Locate the cell with the specified text and output its (X, Y) center coordinate. 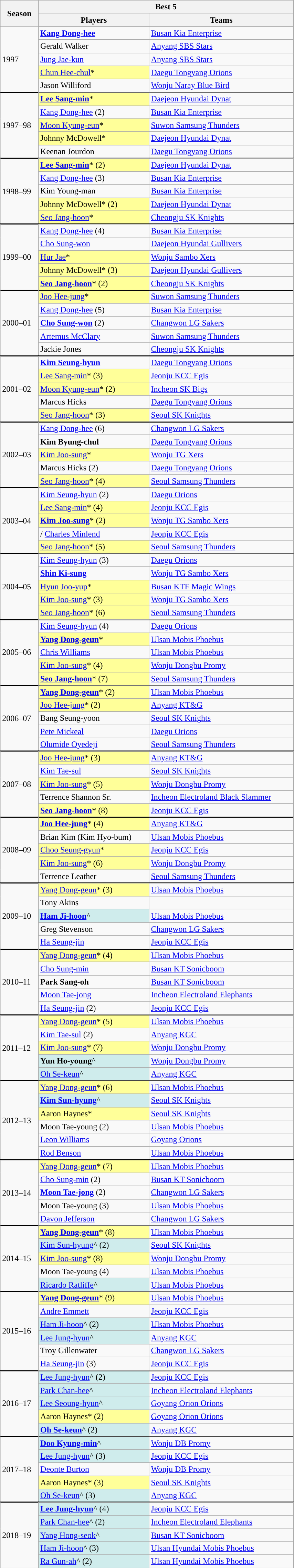
Kim Seung-hyun (2) (94, 494)
Ham Ji-hoon^ (94, 916)
Wonju TG Xers (221, 455)
1999–00 (19, 257)
Yang Dong-geun* (5) (94, 1021)
Players (94, 20)
Brian Kim (Kim Hyo-bum) (94, 837)
Jason Williford (94, 86)
Ha Seung-jin (94, 942)
Park Chan-hee^ (94, 1390)
2015–16 (19, 1331)
Goyang Orions (221, 1140)
Shin Ki-sung (94, 573)
Seo Jang-hoon* (4) (94, 481)
Yang Dong-geun* (8) (94, 1232)
Cho Sung-won (94, 244)
Kim Joo-sung* (8) (94, 1258)
Kim Sun-hyung^ (94, 1100)
Moon Tae-young (2) (94, 1127)
Seo Jang-hoon* (94, 217)
Johnny McDowell* (3) (94, 270)
Ham Ji-hoon^ (2) (94, 1324)
Artemus McClary (94, 336)
Yang Dong-geun* (6) (94, 1087)
2002–03 (19, 455)
/ Charles Minlend (94, 533)
Oh Se-keun^ (94, 1074)
Joo Hee-jung* (94, 297)
Moon Kyung-eun* (2) (94, 389)
Moon Tae-young (3) (94, 1206)
Bang Seung-yoon (94, 718)
2013–14 (19, 1192)
Aaron Haynes* (3) (94, 1482)
2011–12 (19, 1048)
Cho Sung-min (94, 969)
Kang Dong-hee (4) (94, 231)
Gerald Walker (94, 46)
Seo Jang-hoon* (8) (94, 810)
Kim Byung-chul (94, 441)
Ricardo Ratliffe^ (94, 1285)
Lee Jung-hyun^ (4) (94, 1509)
Yun Ho-young^ (94, 1061)
Joo Hee-jung* (4) (94, 824)
Yang Hong-seok^ (94, 1535)
Jackie Jones (94, 349)
Lee Sang-min* (4) (94, 507)
2016–17 (19, 1404)
Seo Jang-hoon* (5) (94, 547)
Ra Gun-ah^ (2) (94, 1561)
Seo Jang-hoon* (3) (94, 415)
Kang Dong-hee (2) (94, 112)
2018–19 (19, 1535)
Kang Dong-hee (3) (94, 178)
Moon Tae-young (4) (94, 1271)
Aaron Haynes* (94, 1113)
Kim Joo-sung* (3) (94, 600)
Joo Hee-jung* (2) (94, 705)
Marcus Hicks (2) (94, 468)
Best 5 (166, 7)
2008–09 (19, 850)
Olumide Oyedeji (94, 745)
2007–08 (19, 784)
Season (19, 13)
Oh Se-keun^ (3) (94, 1496)
Incheon Electroland Black Slammer (221, 797)
Ham Ji-hoon^ (3) (94, 1548)
Andre Emmett (94, 1311)
Tony Akins (94, 903)
Seo Jang-hoon* (2) (94, 283)
Cho Sung-won (2) (94, 323)
Incheon SK Bigs (221, 389)
Kim Tae-sul (2) (94, 1035)
Oh Se-keun^ (2) (94, 1430)
1997–98 (19, 126)
Hyun Joo-yup* (94, 587)
Moon Kyung-eun* (94, 125)
Kim Joo-sung* (2) (94, 520)
2005–06 (19, 652)
Lee Sang-min* (94, 99)
Kim Joo-sung* (5) (94, 784)
Kim Tae-sul (94, 771)
Lee Jung-hyun^ (2) (94, 1377)
Kim Joo-sung* (6) (94, 863)
Kim Joo-sung* (4) (94, 666)
2006–07 (19, 719)
Kang Dong-hee (5) (94, 310)
Kim Young-man (94, 191)
Kang Dong-hee (6) (94, 428)
Chun Hee-chul* (94, 72)
Johnny McDowell* (2) (94, 204)
1998–99 (19, 191)
Moon Tae-jong (2) (94, 1192)
Lee Jung-hyun^ (94, 1337)
Wonju Naray Blue Bird (221, 86)
2004–05 (19, 586)
Kim Joo-sung* (7) (94, 1048)
1997 (19, 59)
Marcus Hicks (94, 402)
Kim Seung-hyun (3) (94, 560)
Lee Sang-min* (2) (94, 165)
2000–01 (19, 323)
Cho Sung-min (2) (94, 1179)
Wonju Sambo Xers (221, 257)
2014–15 (19, 1259)
Moon Tae-jong (94, 995)
Terrence Leather (94, 877)
2012–13 (19, 1120)
Johnny McDowell* (94, 138)
Rod Benson (94, 1153)
Doo Kyung-min^ (94, 1443)
Ha Seung-jin (2) (94, 1008)
Jung Jae-kun (94, 59)
Kim Joo-sung* (94, 455)
Pete Mickeal (94, 731)
Lee Sang-min* (3) (94, 376)
Yang Dong-geun* (9) (94, 1298)
Lee Jung-hyun^ (3) (94, 1456)
Joo Hee-jung* (3) (94, 758)
Teams (221, 20)
Hur Jae* (94, 257)
Seo Jang-hoon* (7) (94, 679)
Davon Jefferson (94, 1219)
Choo Seung-gyun* (94, 850)
Seo Jang-hoon* (6) (94, 613)
Park Sang-oh (94, 982)
Park Chan-hee^ (2) (94, 1522)
Kim Seung-hyun (4) (94, 626)
Kang Dong-hee (94, 33)
2001–02 (19, 389)
Leon Williams (94, 1140)
Lee Seoung-hyun^ (94, 1403)
Yang Dong-geun* (7) (94, 1166)
Terrence Shannon Sr. (94, 797)
Yang Dong-geun* (94, 639)
2017–18 (19, 1469)
Chris Williams (94, 652)
Greg Stevenson (94, 929)
Kim Sun-hyung^ (2) (94, 1245)
Keenan Jourdon (94, 152)
Aaron Haynes* (2) (94, 1416)
Busan KTF Magic Wings (221, 587)
Kim Seung-hyun (94, 362)
Yang Dong-geun* (2) (94, 692)
2003–04 (19, 521)
Yang Dong-geun* (4) (94, 956)
2010–11 (19, 982)
Deonte Burton (94, 1469)
2009–10 (19, 916)
Troy Gillenwater (94, 1350)
Ha Seung-jin (3) (94, 1364)
Yang Dong-geun* (3) (94, 890)
